Identify which cell holds the provided text, then report its (X, Y) central coordinate. 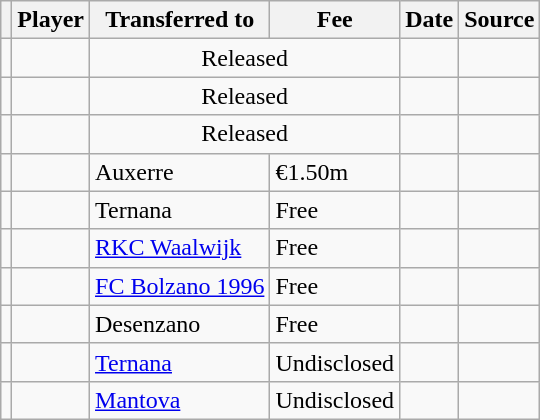
Mantova (180, 400)
€1.50m (335, 172)
Transferred to (180, 20)
Date (430, 20)
RKC Waalwijk (180, 248)
Source (500, 20)
Desenzano (180, 324)
FC Bolzano 1996 (180, 286)
Auxerre (180, 172)
Player (51, 20)
Fee (335, 20)
